Find where the given text appears and provide that cell's center as [x, y] coordinate. 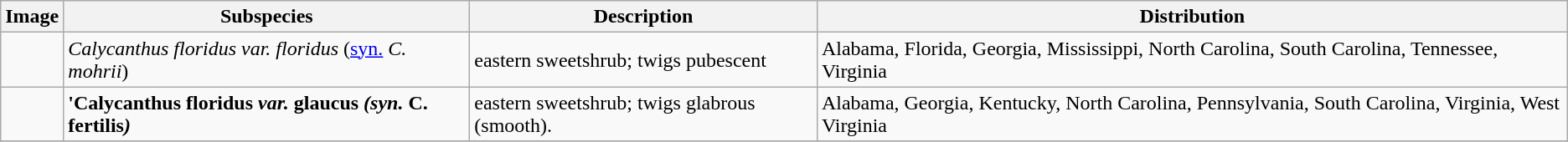
Alabama, Florida, Georgia, Mississippi, North Carolina, South Carolina, Tennessee, Virginia [1192, 60]
eastern sweetshrub; twigs glabrous (smooth). [643, 114]
eastern sweetshrub; twigs pubescent [643, 60]
Distribution [1192, 17]
Image [32, 17]
Subspecies [266, 17]
Alabama, Georgia, Kentucky, North Carolina, Pennsylvania, South Carolina, Virginia, West Virginia [1192, 114]
'Calycanthus floridus var. glaucus (syn. C. fertilis) [266, 114]
Calycanthus floridus var. floridus (syn. C. mohrii) [266, 60]
Description [643, 17]
